Search for the cell housing the specified text and yield its [X, Y] center coordinate. 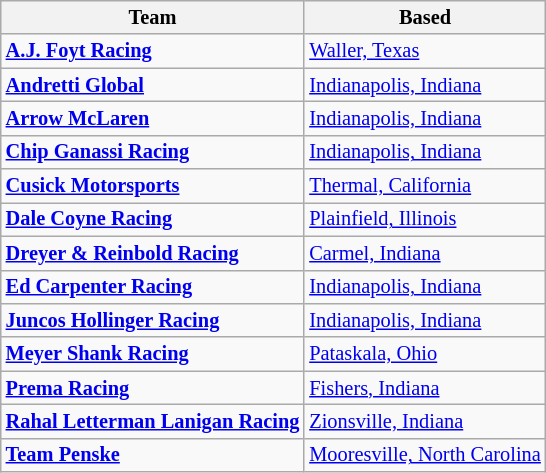
Juncos Hollinger Racing [153, 320]
Andretti Global [153, 85]
Zionsville, Indiana [424, 421]
Mooresville, North Carolina [424, 455]
Pataskala, Ohio [424, 354]
Waller, Texas [424, 51]
Chip Ganassi Racing [153, 152]
A.J. Foyt Racing [153, 51]
Arrow McLaren [153, 118]
Cusick Motorsports [153, 186]
Carmel, Indiana [424, 253]
Dreyer & Reinbold Racing [153, 253]
Based [424, 17]
Fishers, Indiana [424, 388]
Team Penske [153, 455]
Prema Racing [153, 388]
Meyer Shank Racing [153, 354]
Team [153, 17]
Thermal, California [424, 186]
Ed Carpenter Racing [153, 287]
Dale Coyne Racing [153, 219]
Rahal Letterman Lanigan Racing [153, 421]
Plainfield, Illinois [424, 219]
